Return (x, y) of the center of cell containing provided text 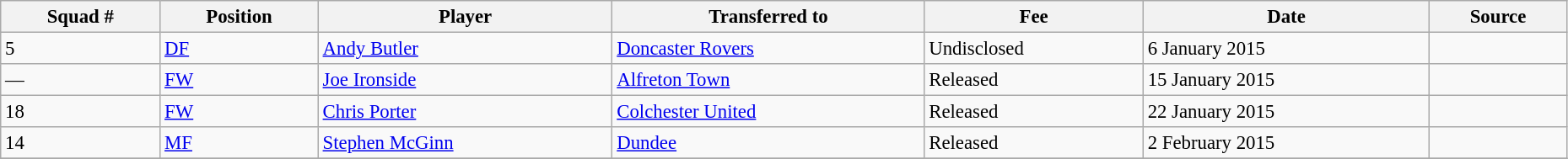
MF (240, 143)
Stephen McGinn (466, 143)
Transferred to (768, 17)
Player (466, 17)
2 February 2015 (1285, 143)
DF (240, 49)
Position (240, 17)
Andy Butler (466, 49)
Undisclosed (1034, 49)
22 January 2015 (1285, 112)
Alfreton Town (768, 80)
Source (1498, 17)
Date (1285, 17)
Dundee (768, 143)
Squad # (81, 17)
15 January 2015 (1285, 80)
18 (81, 112)
6 January 2015 (1285, 49)
Colchester United (768, 112)
— (81, 80)
5 (81, 49)
Fee (1034, 17)
Chris Porter (466, 112)
Doncaster Rovers (768, 49)
14 (81, 143)
Joe Ironside (466, 80)
